Locate the cell with the specified text and output its [X, Y] center coordinate. 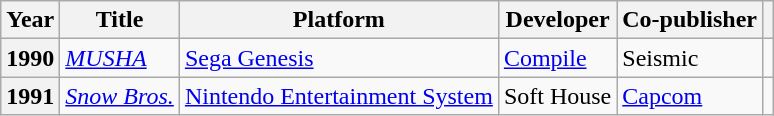
Developer [557, 20]
1991 [30, 96]
Compile [557, 58]
Soft House [557, 96]
Sega Genesis [338, 58]
Year [30, 20]
Nintendo Entertainment System [338, 96]
Co-publisher [690, 20]
Snow Bros. [120, 96]
Title [120, 20]
Platform [338, 20]
1990 [30, 58]
MUSHA [120, 58]
Capcom [690, 96]
Seismic [690, 58]
